Scan for the cell matching the given text and deliver its (X, Y) coordinate at center. 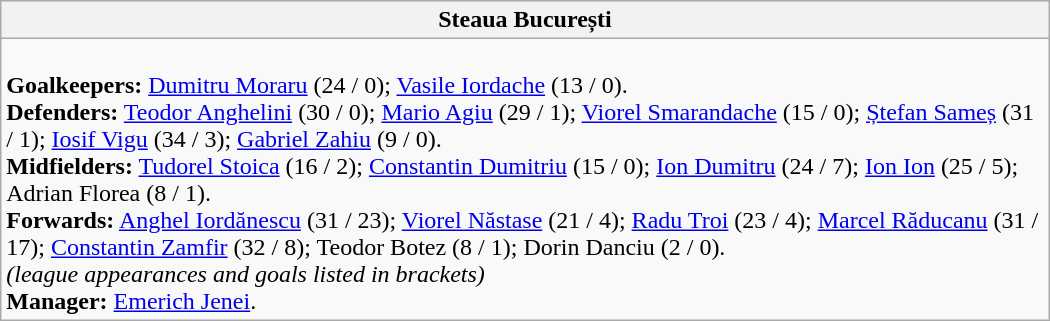
Steaua București (525, 20)
